From the cell containing the given text, extract its center point as [x, y] coordinate. 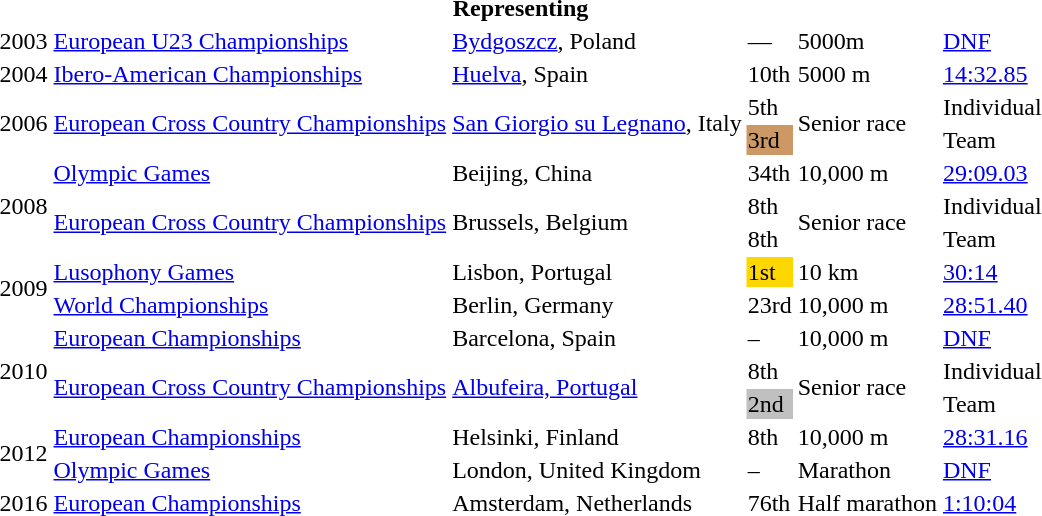
5000m [867, 41]
23rd [770, 305]
Lisbon, Portugal [598, 272]
10th [770, 74]
5th [770, 107]
1st [770, 272]
2nd [770, 404]
Albufeira, Portugal [598, 388]
Beijing, China [598, 173]
European U23 Championships [250, 41]
Bydgoszcz, Poland [598, 41]
Lusophony Games [250, 272]
Barcelona, Spain [598, 338]
San Giorgio su Legnano, Italy [598, 124]
Helsinki, Finland [598, 437]
10 km [867, 272]
London, United Kingdom [598, 470]
Huelva, Spain [598, 74]
World Championships [250, 305]
Ibero-American Championships [250, 74]
3rd [770, 140]
Brussels, Belgium [598, 222]
Marathon [867, 470]
Berlin, Germany [598, 305]
5000 m [867, 74]
— [770, 41]
34th [770, 173]
